Identify which cell holds the provided text, then report its [x, y] central coordinate. 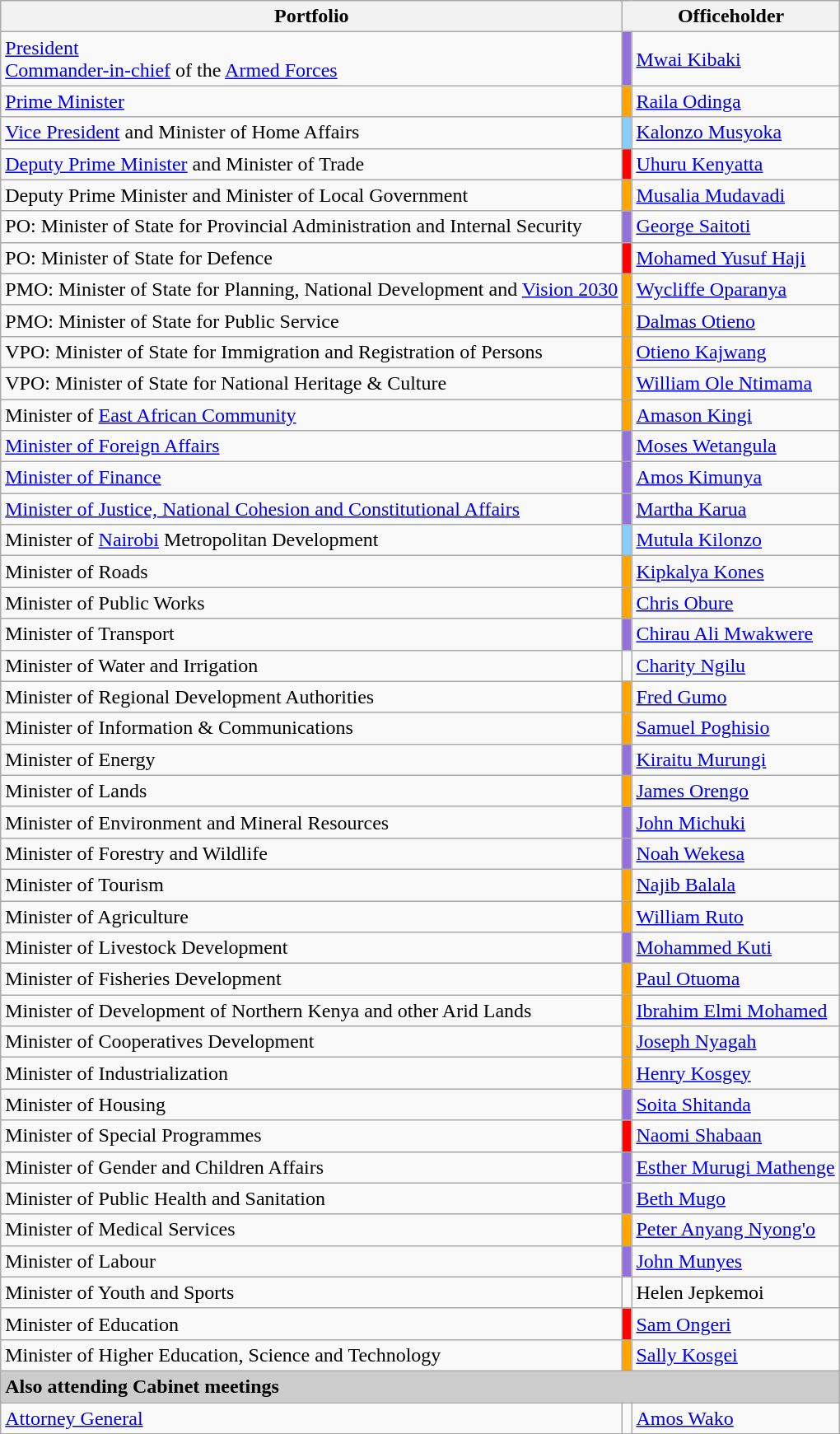
Minister of Forestry and Wildlife [311, 853]
Deputy Prime Minister and Minister of Trade [311, 164]
Naomi Shabaan [735, 1136]
Minister of Development of Northern Kenya and other Arid Lands [311, 1011]
Mohamed Yusuf Haji [735, 258]
William Ruto [735, 917]
Minister of Transport [311, 634]
Minister of Youth and Sports [311, 1292]
Peter Anyang Nyong'o [735, 1230]
Minister of Energy [311, 759]
Amason Kingi [735, 414]
Wycliffe Oparanya [735, 289]
Dalmas Otieno [735, 320]
Minister of Environment and Mineral Resources [311, 822]
Minister of Higher Education, Science and Technology [311, 1355]
Sam Ongeri [735, 1324]
VPO: Minister of State for Immigration and Registration of Persons [311, 352]
Kipkalya Kones [735, 572]
Uhuru Kenyatta [735, 164]
Minister of Industrialization [311, 1073]
Portfolio [311, 16]
Minister of Water and Irrigation [311, 666]
Sally Kosgei [735, 1355]
Kalonzo Musyoka [735, 133]
Minister of Public Health and Sanitation [311, 1198]
William Ole Ntimama [735, 383]
Chirau Ali Mwakwere [735, 634]
Samuel Poghisio [735, 728]
Mwai Kibaki [735, 59]
Minister of Information & Communications [311, 728]
Mohammed Kuti [735, 948]
Minister of Foreign Affairs [311, 446]
Mutula Kilonzo [735, 540]
Noah Wekesa [735, 853]
Minister of Fisheries Development [311, 979]
Minister of Agriculture [311, 917]
Fred Gumo [735, 697]
Minister of Public Works [311, 603]
Helen Jepkemoi [735, 1292]
Najib Balala [735, 885]
PMO: Minister of State for Public Service [311, 320]
Minister of Cooperatives Development [311, 1042]
Amos Wako [735, 1418]
Charity Ngilu [735, 666]
Kiraitu Murungi [735, 759]
Minister of Nairobi Metropolitan Development [311, 540]
Minister of Lands [311, 791]
Minister of East African Community [311, 414]
Minister of Livestock Development [311, 948]
Prime Minister [311, 101]
Martha Karua [735, 509]
Esther Murugi Mathenge [735, 1167]
John Michuki [735, 822]
PO: Minister of State for Provincial Administration and Internal Security [311, 227]
John Munyes [735, 1261]
Minister of Gender and Children Affairs [311, 1167]
Minister of Regional Development Authorities [311, 697]
Otieno Kajwang [735, 352]
Ibrahim Elmi Mohamed [735, 1011]
Minister of Medical Services [311, 1230]
Vice President and Minister of Home Affairs [311, 133]
PMO: Minister of State for Planning, National Development and Vision 2030 [311, 289]
Chris Obure [735, 603]
PO: Minister of State for Defence [311, 258]
Minister of Justice, National Cohesion and Constitutional Affairs [311, 509]
Minister of Tourism [311, 885]
George Saitoti [735, 227]
VPO: Minister of State for National Heritage & Culture [311, 383]
Soita Shitanda [735, 1105]
Henry Kosgey [735, 1073]
President Commander-in-chief of the Armed Forces [311, 59]
Officeholder [731, 16]
Deputy Prime Minister and Minister of Local Government [311, 195]
Amos Kimunya [735, 478]
Beth Mugo [735, 1198]
James Orengo [735, 791]
Minister of Labour [311, 1261]
Moses Wetangula [735, 446]
Minister of Housing [311, 1105]
Raila Odinga [735, 101]
Also attending Cabinet meetings [420, 1386]
Minister of Roads [311, 572]
Paul Otuoma [735, 979]
Attorney General [311, 1418]
Minister of Special Programmes [311, 1136]
Minister of Education [311, 1324]
Joseph Nyagah [735, 1042]
Musalia Mudavadi [735, 195]
Minister of Finance [311, 478]
